Output the [x, y] coordinate of the center of the cell containing the given text.  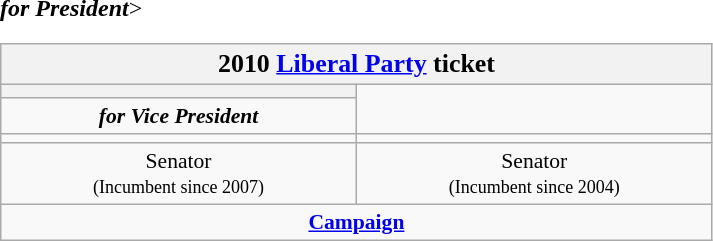
for Vice President [179, 116]
Senator(Incumbent since 2007) [179, 174]
2010 Liberal Party ticket [356, 64]
Campaign [356, 222]
Senator(Incumbent since 2004) [534, 174]
